For the text-containing cell, return its midpoint in (X, Y) coordinate format. 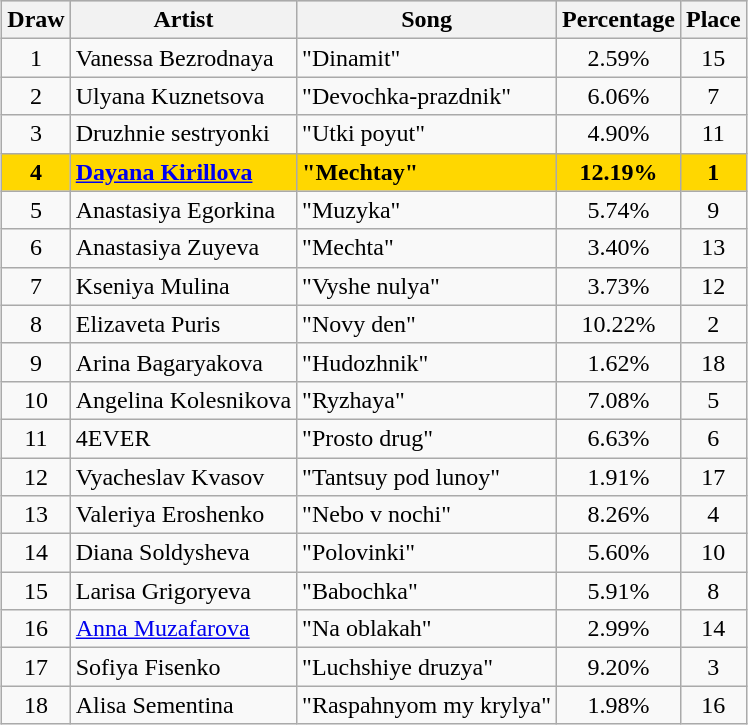
Anna Muzafarova (183, 629)
"Mechtay" (427, 172)
4.90% (619, 134)
5.74% (619, 210)
Angelina Kolesnikova (183, 400)
3.73% (619, 286)
"Mechta" (427, 248)
Valeriya Eroshenko (183, 515)
"Ryzhaya" (427, 400)
Draw (36, 20)
12.19% (619, 172)
Vyacheslav Kvasov (183, 477)
4EVER (183, 438)
"Novy den" (427, 324)
3.40% (619, 248)
"Prosto drug" (427, 438)
9.20% (619, 667)
Arina Bagaryakova (183, 362)
8.26% (619, 515)
"Tantsuy pod lunoy" (427, 477)
Alisa Sementina (183, 705)
"Babochka" (427, 591)
"Devochka-prazdnik" (427, 96)
2.59% (619, 58)
"Dinamit" (427, 58)
Druzhnie sestryonki (183, 134)
"Polovinki" (427, 553)
7.08% (619, 400)
2.99% (619, 629)
Song (427, 20)
Place (713, 20)
"Utki poyut" (427, 134)
10.22% (619, 324)
Kseniya Mulina (183, 286)
"Luchshiye druzya" (427, 667)
"Raspahnyom my krylya" (427, 705)
Dayana Kirillova (183, 172)
Larisa Grigoryeva (183, 591)
"Muzyka" (427, 210)
1.98% (619, 705)
1.62% (619, 362)
Artist (183, 20)
5.60% (619, 553)
Elizaveta Puris (183, 324)
Sofiya Fisenko (183, 667)
"Vyshe nulya" (427, 286)
Vanessa Bezrodnaya (183, 58)
Anastasiya Egorkina (183, 210)
Percentage (619, 20)
Anastasiya Zuyeva (183, 248)
6.06% (619, 96)
Ulyana Kuznetsova (183, 96)
"Nebo v nochi" (427, 515)
1.91% (619, 477)
"Na oblаkah" (427, 629)
"Hudozhnik" (427, 362)
Diana Soldysheva (183, 553)
5.91% (619, 591)
6.63% (619, 438)
